Scan for the cell matching the given text and deliver its [x, y] coordinate at center. 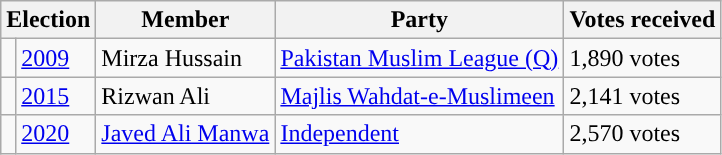
2020 [56, 134]
Pakistan Muslim League (Q) [420, 58]
Javed Ali Manwa [186, 134]
2009 [56, 58]
2,141 votes [642, 96]
Rizwan Ali [186, 96]
Votes received [642, 20]
2,570 votes [642, 134]
Independent [420, 134]
Member [186, 20]
Party [420, 20]
Majlis Wahdat-e-Muslimeen [420, 96]
1,890 votes [642, 58]
2015 [56, 96]
Election [48, 20]
Mirza Hussain [186, 58]
